Find where the given text appears and provide that cell's center as (x, y) coordinate. 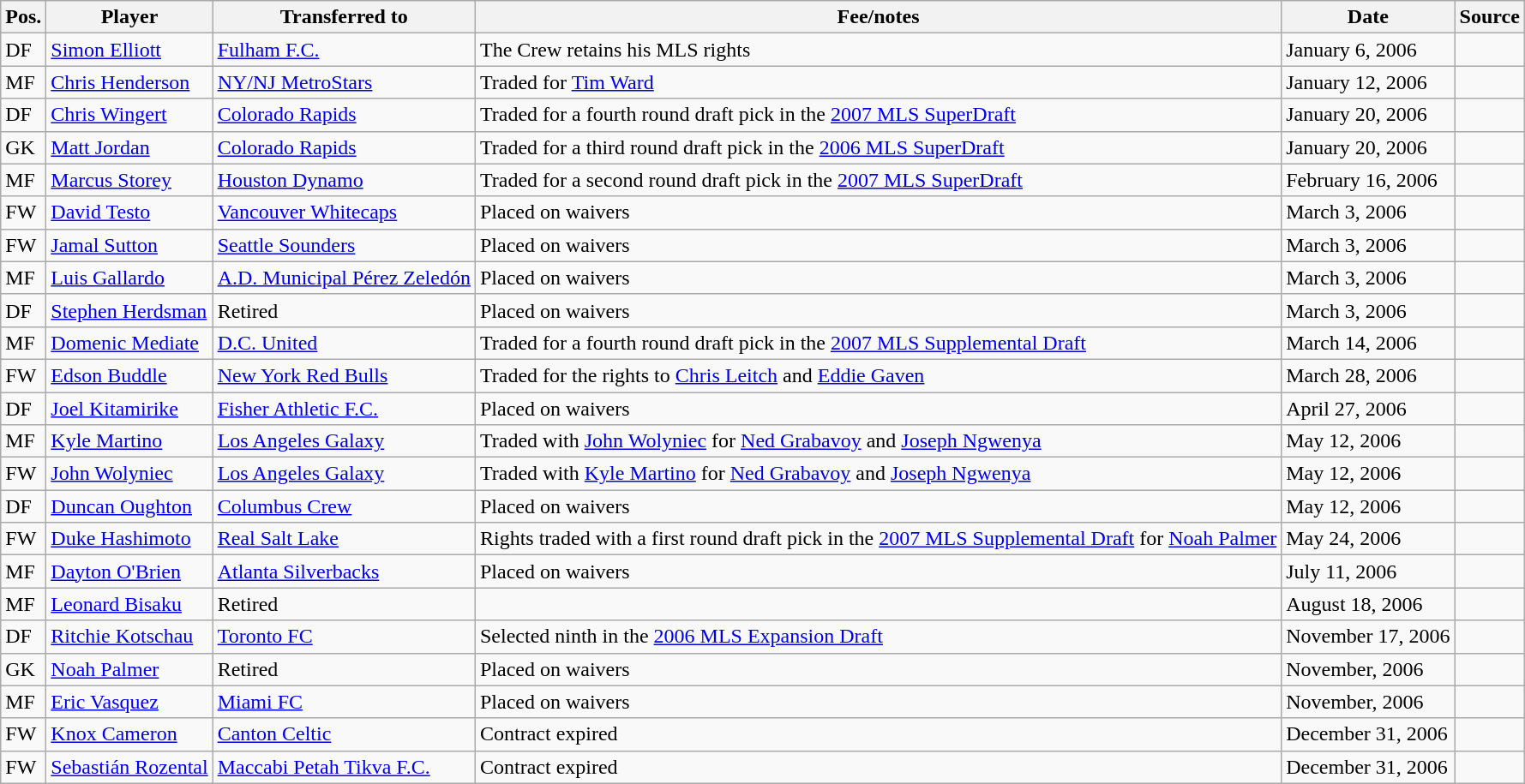
Sebastián Rozental (129, 767)
Luis Gallardo (129, 278)
Joel Kitamirike (129, 409)
Date (1368, 17)
Fulham F.C. (344, 50)
March 28, 2006 (1368, 375)
Ritchie Kotschau (129, 637)
Pos. (24, 17)
Miami FC (344, 702)
Canton Celtic (344, 734)
Rights traded with a first round draft pick in the 2007 MLS Supplemental Draft for Noah Palmer (878, 539)
The Crew retains his MLS rights (878, 50)
Real Salt Lake (344, 539)
July 11, 2006 (1368, 572)
Dayton O'Brien (129, 572)
Chris Henderson (129, 82)
Simon Elliott (129, 50)
Traded for a second round draft pick in the 2007 MLS SuperDraft (878, 180)
January 12, 2006 (1368, 82)
Leonard Bisaku (129, 604)
August 18, 2006 (1368, 604)
Domenic Mediate (129, 343)
Columbus Crew (344, 506)
Houston Dynamo (344, 180)
Noah Palmer (129, 669)
Traded with John Wolyniec for Ned Grabavoy and Joseph Ngwenya (878, 441)
Seattle Sounders (344, 245)
New York Red Bulls (344, 375)
Traded for a fourth round draft pick in the 2007 MLS SuperDraft (878, 115)
Duncan Oughton (129, 506)
Transferred to (344, 17)
Chris Wingert (129, 115)
Traded with Kyle Martino for Ned Grabavoy and Joseph Ngwenya (878, 474)
Atlanta Silverbacks (344, 572)
February 16, 2006 (1368, 180)
Player (129, 17)
David Testo (129, 212)
Kyle Martino (129, 441)
John Wolyniec (129, 474)
March 14, 2006 (1368, 343)
Maccabi Petah Tikva F.C. (344, 767)
Matt Jordan (129, 147)
D.C. United (344, 343)
November 17, 2006 (1368, 637)
Jamal Sutton (129, 245)
Knox Cameron (129, 734)
Source (1490, 17)
Traded for the rights to Chris Leitch and Eddie Gaven (878, 375)
Selected ninth in the 2006 MLS Expansion Draft (878, 637)
NY/NJ MetroStars (344, 82)
Duke Hashimoto (129, 539)
Fisher Athletic F.C. (344, 409)
Vancouver Whitecaps (344, 212)
Traded for a third round draft pick in the 2006 MLS SuperDraft (878, 147)
January 6, 2006 (1368, 50)
Marcus Storey (129, 180)
Edson Buddle (129, 375)
Traded for a fourth round draft pick in the 2007 MLS Supplemental Draft (878, 343)
Traded for Tim Ward (878, 82)
Fee/notes (878, 17)
May 24, 2006 (1368, 539)
Toronto FC (344, 637)
April 27, 2006 (1368, 409)
Eric Vasquez (129, 702)
Stephen Herdsman (129, 310)
A.D. Municipal Pérez Zeledón (344, 278)
